Scan for the cell matching the given text and deliver its (x, y) coordinate at center. 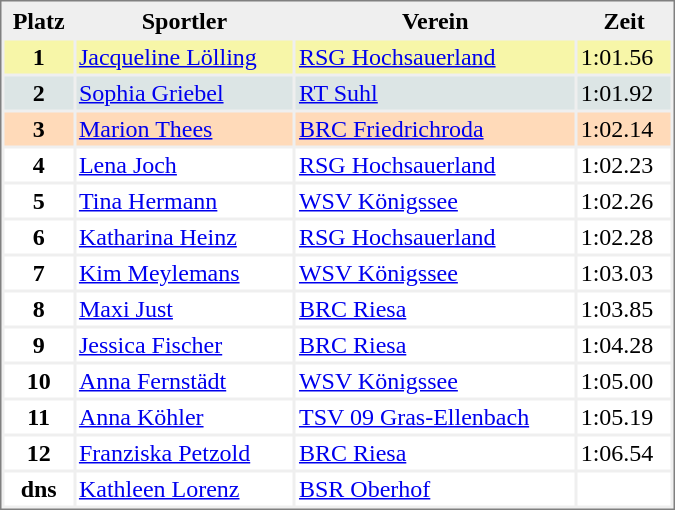
1:02.23 (624, 164)
11 (38, 416)
10 (38, 380)
Zeit (624, 20)
RT Suhl (436, 92)
Marion Thees (184, 128)
4 (38, 164)
Kathleen Lorenz (184, 488)
8 (38, 308)
BRC Friedrichroda (436, 128)
Anna Köhler (184, 416)
1:06.54 (624, 452)
BSR Oberhof (436, 488)
9 (38, 344)
1:02.14 (624, 128)
Anna Fernstädt (184, 380)
1:02.28 (624, 236)
Sophia Griebel (184, 92)
Kim Meylemans (184, 272)
1 (38, 56)
1:03.85 (624, 308)
5 (38, 200)
1:01.92 (624, 92)
Jessica Fischer (184, 344)
1:05.19 (624, 416)
1:02.26 (624, 200)
Maxi Just (184, 308)
1:05.00 (624, 380)
dns (38, 488)
1:01.56 (624, 56)
6 (38, 236)
Katharina Heinz (184, 236)
7 (38, 272)
Lena Joch (184, 164)
Franziska Petzold (184, 452)
Sportler (184, 20)
12 (38, 452)
Verein (436, 20)
Jacqueline Lölling (184, 56)
TSV 09 Gras-Ellenbach (436, 416)
1:04.28 (624, 344)
Platz (38, 20)
3 (38, 128)
Tina Hermann (184, 200)
2 (38, 92)
1:03.03 (624, 272)
